Provide the (X, Y) coordinate of the cell's center where the given text is located.  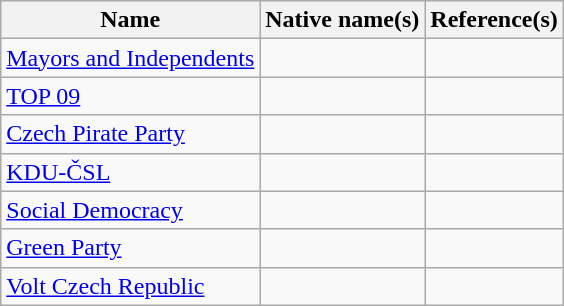
Mayors and Independents (130, 58)
Name (130, 20)
TOP 09 (130, 96)
Native name(s) (342, 20)
Green Party (130, 248)
KDU-ČSL (130, 172)
Social Democracy (130, 210)
Czech Pirate Party (130, 134)
Reference(s) (494, 20)
Volt Czech Republic (130, 286)
